Capture the cell that displays the provided text and extract its [x, y] central coordinate. 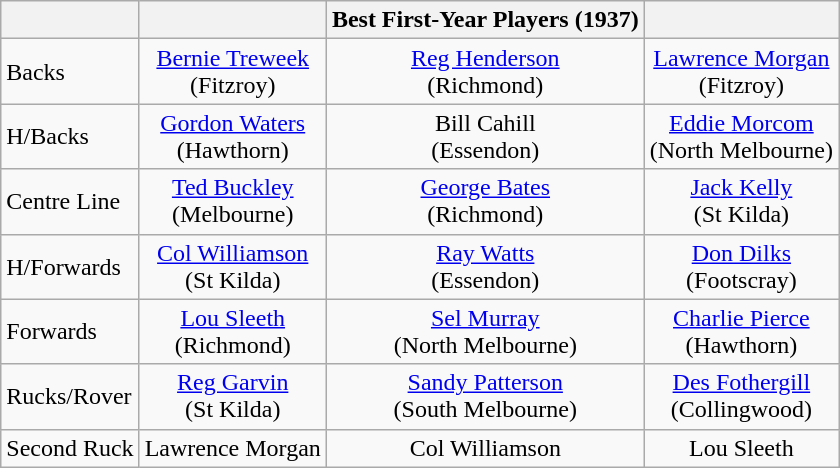
Eddie Morcom(North Melbourne) [741, 136]
Sel Murray(North Melbourne) [485, 332]
Reg Garvin(St Kilda) [232, 396]
Lawrence Morgan [232, 448]
Col Williamson [485, 448]
Best First-Year Players (1937) [485, 20]
Ted Buckley(Melbourne) [232, 202]
Bill Cahill(Essendon) [485, 136]
Bernie Treweek(Fitzroy) [232, 72]
H/Backs [70, 136]
Col Williamson(St Kilda) [232, 266]
Reg Henderson(Richmond) [485, 72]
Charlie Pierce(Hawthorn) [741, 332]
Second Ruck [70, 448]
Sandy Patterson(South Melbourne) [485, 396]
Lawrence Morgan(Fitzroy) [741, 72]
Rucks/Rover [70, 396]
George Bates(Richmond) [485, 202]
Gordon Waters(Hawthorn) [232, 136]
H/Forwards [70, 266]
Centre Line [70, 202]
Des Fothergill(Collingwood) [741, 396]
Forwards [70, 332]
Lou Sleeth(Richmond) [232, 332]
Jack Kelly(St Kilda) [741, 202]
Ray Watts(Essendon) [485, 266]
Don Dilks(Footscray) [741, 266]
Backs [70, 72]
Lou Sleeth [741, 448]
